Search for the cell housing the specified text and yield its (x, y) center coordinate. 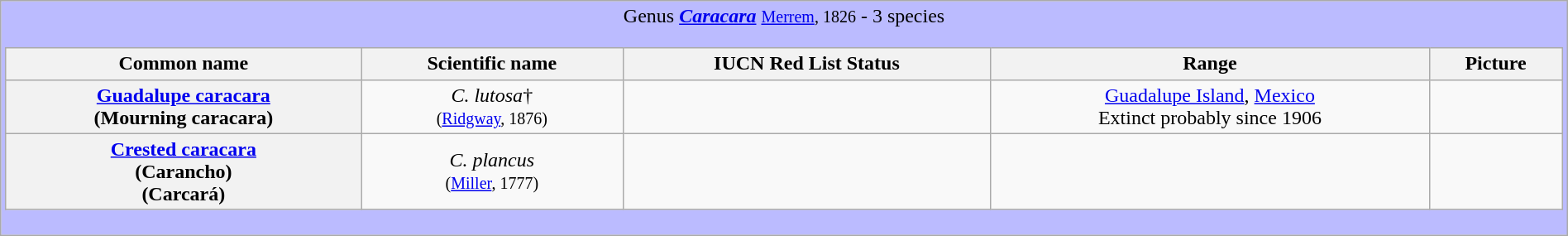
Common name (184, 64)
IUCN Red List Status (807, 64)
C. plancus(Miller, 1777) (492, 171)
Picture (1495, 64)
Guadalupe caracara(Mourning caracara) (184, 106)
Range (1210, 64)
C. lutosa†(Ridgway, 1876) (492, 106)
Scientific name (492, 64)
Guadalupe Island, MexicoExtinct probably since 1906 (1210, 106)
Crested caracara(Carancho)(Carcará) (184, 171)
